Return (X, Y) of the center of cell containing provided text 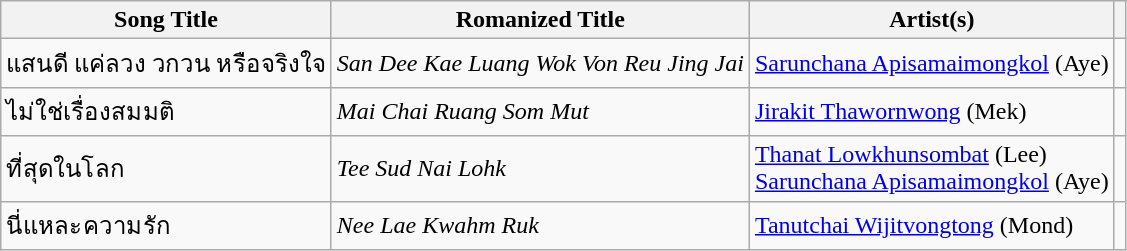
ไม่ใช่เรื่องสมมติ (166, 112)
Song Title (166, 20)
Sarunchana Apisamaimongkol (Aye) (932, 64)
Nee Lae Kwahm Ruk (540, 226)
ที่สุดในโลก (166, 168)
Romanized Title (540, 20)
แสนดี แค่ลวง วกวน หรือจริงใจ (166, 64)
นี่แหละความรัก (166, 226)
Artist(s) (932, 20)
Tee Sud Nai Lohk (540, 168)
Tanutchai Wijitvongtong (Mond) (932, 226)
Jirakit Thawornwong (Mek) (932, 112)
San Dee Kae Luang Wok Von Reu Jing Jai (540, 64)
Thanat Lowkhunsombat (Lee)Sarunchana Apisamaimongkol (Aye) (932, 168)
Mai Chai Ruang Som Mut (540, 112)
